Find where the given text appears and provide that cell's center as [X, Y] coordinate. 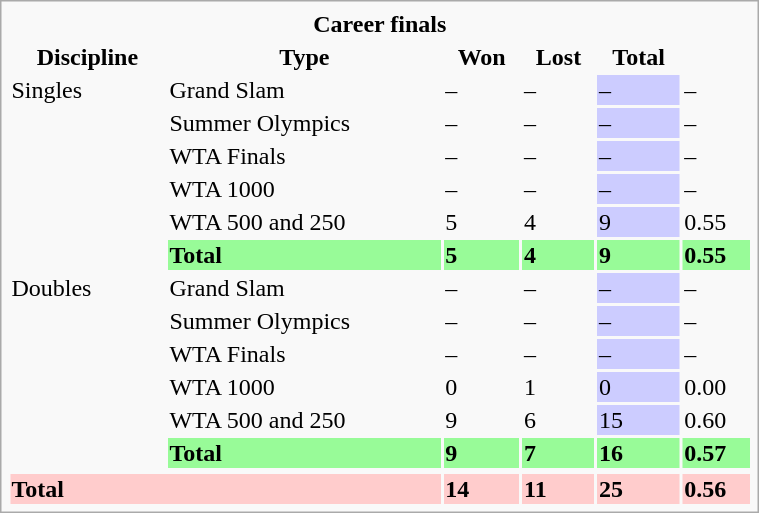
Career finals [380, 24]
6 [559, 420]
7 [559, 453]
0.00 [716, 387]
Discipline [88, 57]
Doubles [88, 370]
Singles [88, 172]
Won [482, 57]
11 [559, 489]
16 [638, 453]
0.57 [716, 453]
Lost [559, 57]
25 [638, 489]
14 [482, 489]
15 [638, 420]
Type [304, 57]
1 [559, 387]
0.56 [716, 489]
0.60 [716, 420]
